Pinpoint the cell where the given text exists, returning its [x, y] midpoint coordinate. 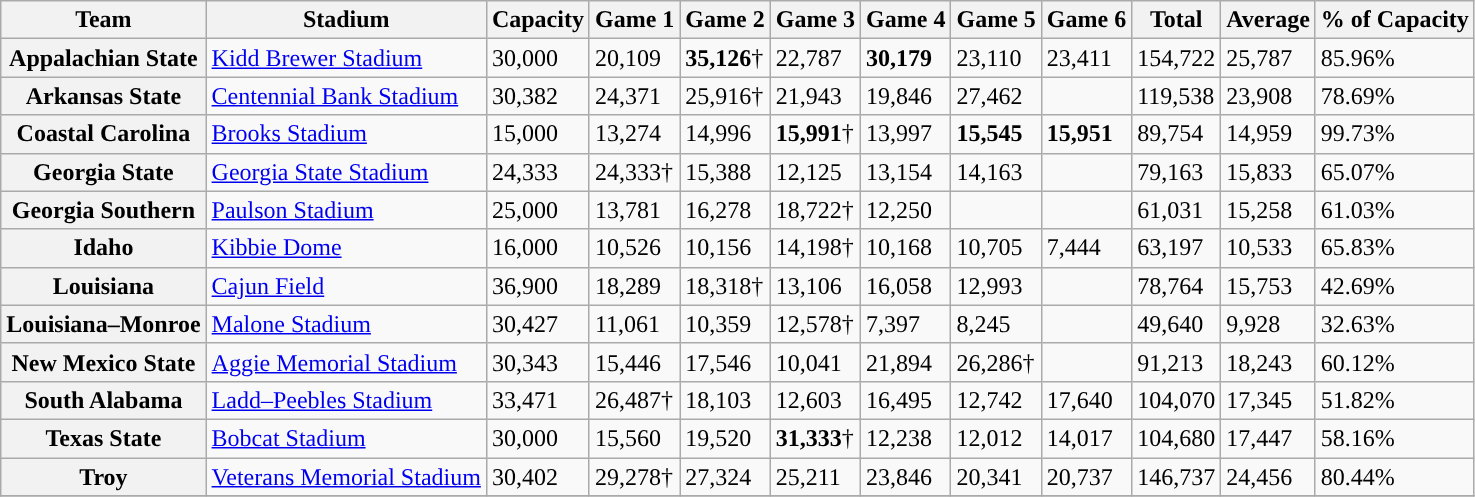
36,900 [538, 286]
12,250 [906, 210]
104,680 [1176, 438]
18,289 [634, 286]
15,951 [1086, 134]
79,163 [1176, 172]
30,382 [538, 96]
24,333† [634, 172]
Stadium [346, 20]
61.03% [1394, 210]
27,324 [725, 477]
12,742 [996, 400]
Appalachian State [104, 58]
12,603 [815, 400]
30,427 [538, 324]
Veterans Memorial Stadium [346, 477]
16,278 [725, 210]
21,894 [906, 362]
58.16% [1394, 438]
23,846 [906, 477]
13,154 [906, 172]
11,061 [634, 324]
42.69% [1394, 286]
31,333† [815, 438]
91,213 [1176, 362]
Cajun Field [346, 286]
12,012 [996, 438]
Game 4 [906, 20]
32.63% [1394, 324]
Game 3 [815, 20]
89,754 [1176, 134]
25,000 [538, 210]
South Alabama [104, 400]
12,125 [815, 172]
104,070 [1176, 400]
Brooks Stadium [346, 134]
17,640 [1086, 400]
14,163 [996, 172]
Georgia State [104, 172]
30,343 [538, 362]
25,916† [725, 96]
Bobcat Stadium [346, 438]
Georgia State Stadium [346, 172]
15,753 [1268, 286]
10,156 [725, 248]
51.82% [1394, 400]
Texas State [104, 438]
10,705 [996, 248]
10,168 [906, 248]
Team [104, 20]
Game 6 [1086, 20]
Centennial Bank Stadium [346, 96]
10,359 [725, 324]
20,109 [634, 58]
154,722 [1176, 58]
Arkansas State [104, 96]
13,997 [906, 134]
Louisiana [104, 286]
35,126† [725, 58]
78.69% [1394, 96]
15,258 [1268, 210]
26,286† [996, 362]
20,737 [1086, 477]
24,371 [634, 96]
19,846 [906, 96]
Troy [104, 477]
9,928 [1268, 324]
Georgia Southern [104, 210]
7,397 [906, 324]
15,446 [634, 362]
26,487† [634, 400]
Kidd Brewer Stadium [346, 58]
29,278† [634, 477]
19,520 [725, 438]
49,640 [1176, 324]
23,908 [1268, 96]
15,560 [634, 438]
Average [1268, 20]
10,533 [1268, 248]
17,447 [1268, 438]
60.12% [1394, 362]
21,943 [815, 96]
17,345 [1268, 400]
15,833 [1268, 172]
13,106 [815, 286]
63,197 [1176, 248]
% of Capacity [1394, 20]
Ladd–Peebles Stadium [346, 400]
61,031 [1176, 210]
30,402 [538, 477]
8,245 [996, 324]
18,318† [725, 286]
15,000 [538, 134]
23,110 [996, 58]
12,238 [906, 438]
17,546 [725, 362]
33,471 [538, 400]
30,179 [906, 58]
78,764 [1176, 286]
13,781 [634, 210]
15,991† [815, 134]
Total [1176, 20]
16,495 [906, 400]
13,274 [634, 134]
20,341 [996, 477]
99.73% [1394, 134]
Louisiana–Monroe [104, 324]
80.44% [1394, 477]
10,041 [815, 362]
10,526 [634, 248]
22,787 [815, 58]
New Mexico State [104, 362]
24,333 [538, 172]
14,959 [1268, 134]
18,722† [815, 210]
27,462 [996, 96]
18,243 [1268, 362]
14,996 [725, 134]
Game 5 [996, 20]
Coastal Carolina [104, 134]
25,787 [1268, 58]
65.83% [1394, 248]
16,058 [906, 286]
16,000 [538, 248]
25,211 [815, 477]
85.96% [1394, 58]
12,578† [815, 324]
Malone Stadium [346, 324]
Game 1 [634, 20]
15,388 [725, 172]
14,198† [815, 248]
23,411 [1086, 58]
15,545 [996, 134]
Capacity [538, 20]
24,456 [1268, 477]
Aggie Memorial Stadium [346, 362]
65.07% [1394, 172]
18,103 [725, 400]
Idaho [104, 248]
Game 2 [725, 20]
Paulson Stadium [346, 210]
14,017 [1086, 438]
146,737 [1176, 477]
119,538 [1176, 96]
Kibbie Dome [346, 248]
7,444 [1086, 248]
12,993 [996, 286]
